Detect which cell encompasses the target text, then output its (X, Y) center coordinate. 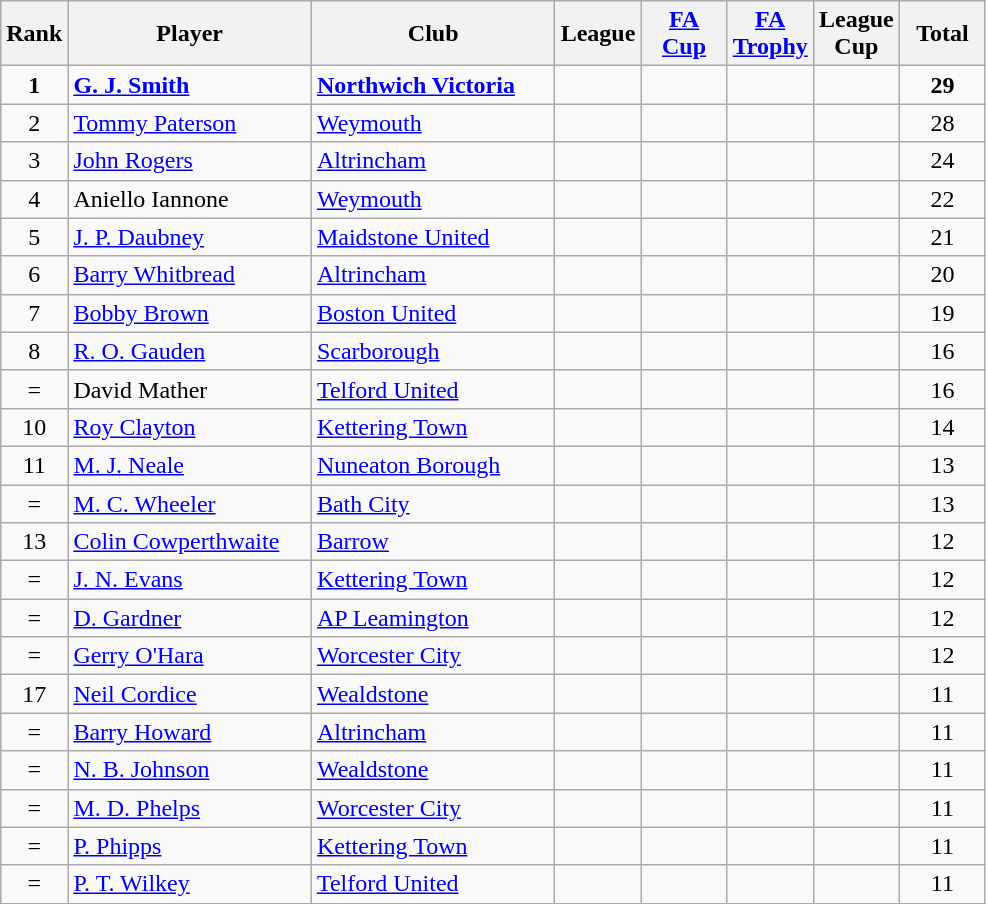
Scarborough (433, 351)
20 (942, 275)
Gerry O'Hara (190, 656)
M. C. Wheeler (190, 503)
AP Leamington (433, 618)
24 (942, 161)
1 (34, 85)
21 (942, 237)
League Cup (856, 34)
R. O. Gauden (190, 351)
N. B. Johnson (190, 770)
M. J. Neale (190, 465)
6 (34, 275)
Tommy Paterson (190, 123)
Maidstone United (433, 237)
M. D. Phelps (190, 808)
5 (34, 237)
Club (433, 34)
John Rogers (190, 161)
Roy Clayton (190, 427)
P. T. Wilkey (190, 884)
19 (942, 313)
P. Phipps (190, 846)
Rank (34, 34)
J. N. Evans (190, 580)
Northwich Victoria (433, 85)
22 (942, 199)
Aniello Iannone (190, 199)
Total (942, 34)
David Mather (190, 389)
10 (34, 427)
14 (942, 427)
7 (34, 313)
Nuneaton Borough (433, 465)
3 (34, 161)
Boston United (433, 313)
Neil Cordice (190, 694)
Barrow (433, 542)
Bath City (433, 503)
League (598, 34)
Barry Howard (190, 732)
28 (942, 123)
FA Cup (684, 34)
G. J. Smith (190, 85)
8 (34, 351)
Barry Whitbread (190, 275)
Player (190, 34)
4 (34, 199)
FA Trophy (770, 34)
J. P. Daubney (190, 237)
29 (942, 85)
17 (34, 694)
D. Gardner (190, 618)
Bobby Brown (190, 313)
Colin Cowperthwaite (190, 542)
2 (34, 123)
